Locate the cell with the specified text and output its [X, Y] center coordinate. 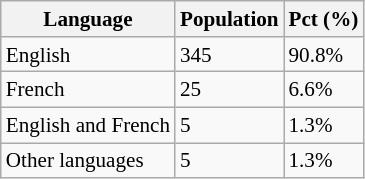
English [88, 54]
French [88, 90]
345 [230, 54]
Language [88, 18]
25 [230, 90]
Pct (%) [324, 18]
Other languages [88, 160]
90.8% [324, 54]
Population [230, 18]
6.6% [324, 90]
English and French [88, 124]
